Extract the (X, Y) coordinate from the center of the cell holding the provided text.  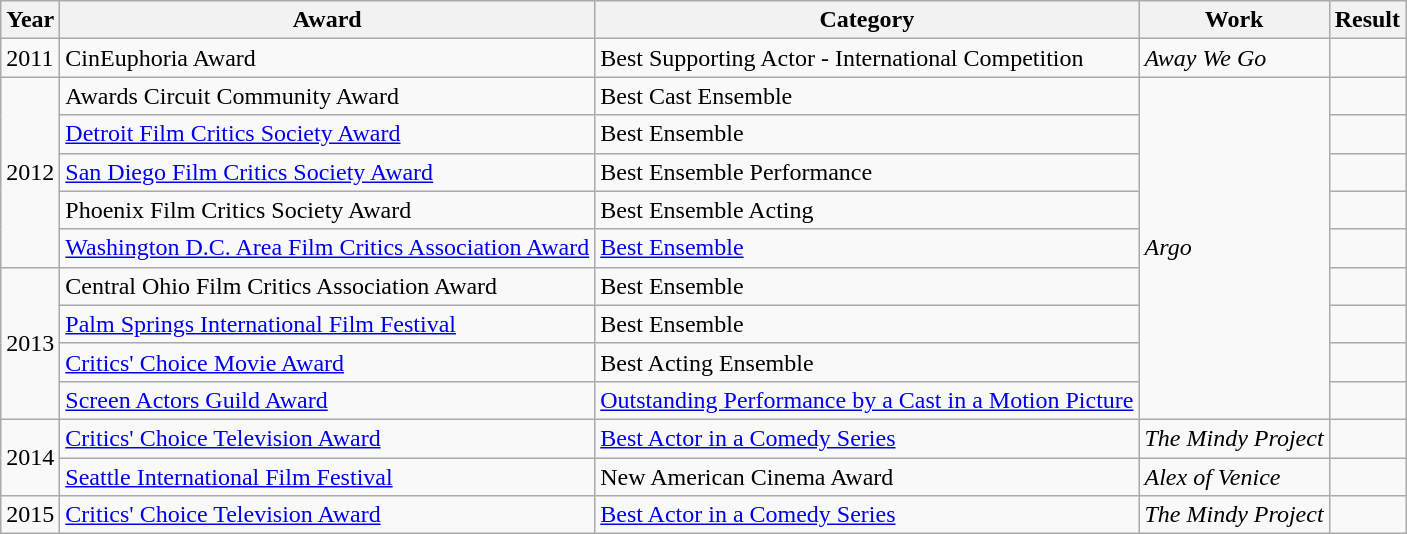
Screen Actors Guild Award (328, 400)
Detroit Film Critics Society Award (328, 134)
Best Ensemble Performance (867, 172)
2011 (30, 58)
2014 (30, 457)
Outstanding Performance by a Cast in a Motion Picture (867, 400)
Awards Circuit Community Award (328, 96)
Phoenix Film Critics Society Award (328, 210)
Away We Go (1234, 58)
San Diego Film Critics Society Award (328, 172)
Best Acting Ensemble (867, 362)
Argo (1234, 248)
Best Cast Ensemble (867, 96)
Central Ohio Film Critics Association Award (328, 286)
2015 (30, 515)
New American Cinema Award (867, 477)
Seattle International Film Festival (328, 477)
2013 (30, 343)
Critics' Choice Movie Award (328, 362)
Work (1234, 20)
Award (328, 20)
2012 (30, 172)
Best Supporting Actor - International Competition (867, 58)
Palm Springs International Film Festival (328, 324)
Washington D.C. Area Film Critics Association Award (328, 248)
Alex of Venice (1234, 477)
Best Ensemble Acting (867, 210)
Result (1367, 20)
Year (30, 20)
CinEuphoria Award (328, 58)
Category (867, 20)
